Return [X, Y] of the center of cell containing provided text 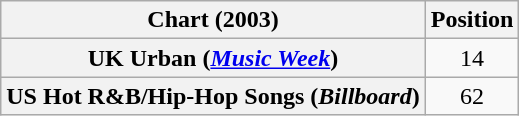
Position [472, 20]
US Hot R&B/Hip-Hop Songs (Billboard) [213, 96]
14 [472, 58]
UK Urban (Music Week) [213, 58]
Chart (2003) [213, 20]
62 [472, 96]
